Locate the cell with the specified text and output its [x, y] center coordinate. 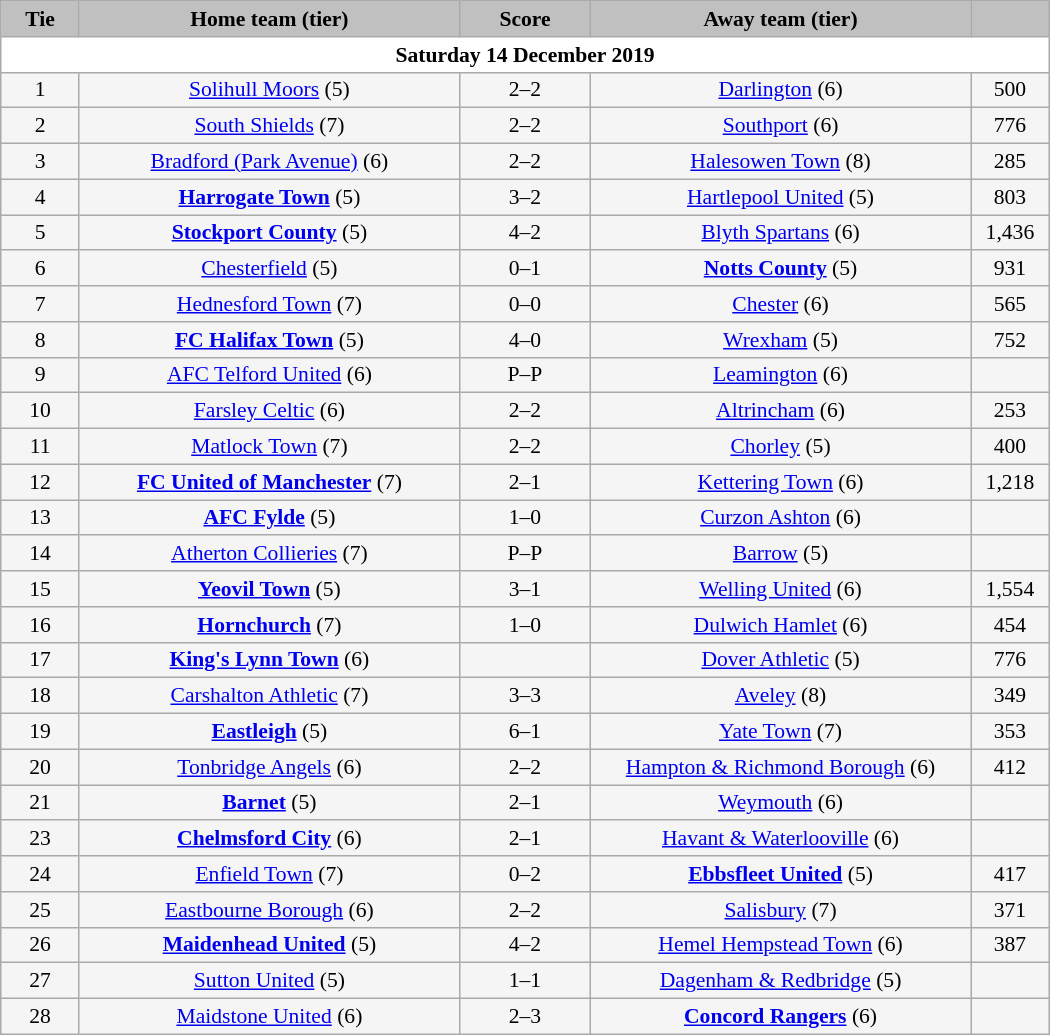
Hornchurch (7) [269, 625]
17 [40, 660]
Maidenhead United (5) [269, 945]
23 [40, 839]
0–2 [524, 874]
18 [40, 696]
Farsley Celtic (6) [269, 411]
Kettering Town (6) [781, 482]
Hednesford Town (7) [269, 304]
Carshalton Athletic (7) [269, 696]
Stockport County (5) [269, 233]
752 [1010, 340]
Darlington (6) [781, 90]
1,436 [1010, 233]
Ebbsfleet United (5) [781, 874]
0–0 [524, 304]
11 [40, 447]
Eastbourne Borough (6) [269, 910]
15 [40, 589]
2–3 [524, 1017]
Tie [40, 19]
Sutton United (5) [269, 981]
353 [1010, 732]
Chester (6) [781, 304]
26 [40, 945]
27 [40, 981]
Chesterfield (5) [269, 269]
9 [40, 375]
Eastleigh (5) [269, 732]
24 [40, 874]
Away team (tier) [781, 19]
Atherton Collieries (7) [269, 554]
Curzon Ashton (6) [781, 518]
6–1 [524, 732]
Matlock Town (7) [269, 447]
10 [40, 411]
AFC Fylde (5) [269, 518]
Concord Rangers (6) [781, 1017]
Aveley (8) [781, 696]
Havant & Waterlooville (6) [781, 839]
13 [40, 518]
6 [40, 269]
Tonbridge Angels (6) [269, 767]
Barnet (5) [269, 803]
1,218 [1010, 482]
417 [1010, 874]
Yeovil Town (5) [269, 589]
Dulwich Hamlet (6) [781, 625]
8 [40, 340]
803 [1010, 197]
FC Halifax Town (5) [269, 340]
14 [40, 554]
3–2 [524, 197]
Welling United (6) [781, 589]
3–1 [524, 589]
Salisbury (7) [781, 910]
Bradford (Park Avenue) (6) [269, 162]
Notts County (5) [781, 269]
7 [40, 304]
Score [524, 19]
Maidstone United (6) [269, 1017]
371 [1010, 910]
500 [1010, 90]
565 [1010, 304]
21 [40, 803]
253 [1010, 411]
16 [40, 625]
Halesowen Town (8) [781, 162]
Dover Athletic (5) [781, 660]
1 [40, 90]
400 [1010, 447]
Wrexham (5) [781, 340]
3–3 [524, 696]
387 [1010, 945]
1–1 [524, 981]
3 [40, 162]
Hemel Hempstead Town (6) [781, 945]
4 [40, 197]
Chelmsford City (6) [269, 839]
Blyth Spartans (6) [781, 233]
Saturday 14 December 2019 [525, 55]
454 [1010, 625]
2 [40, 126]
King's Lynn Town (6) [269, 660]
Southport (6) [781, 126]
Yate Town (7) [781, 732]
Harrogate Town (5) [269, 197]
Barrow (5) [781, 554]
0–1 [524, 269]
Dagenham & Redbridge (5) [781, 981]
412 [1010, 767]
4–0 [524, 340]
12 [40, 482]
20 [40, 767]
931 [1010, 269]
Home team (tier) [269, 19]
FC United of Manchester (7) [269, 482]
285 [1010, 162]
South Shields (7) [269, 126]
Chorley (5) [781, 447]
28 [40, 1017]
Hartlepool United (5) [781, 197]
Hampton & Richmond Borough (6) [781, 767]
Enfield Town (7) [269, 874]
1,554 [1010, 589]
Altrincham (6) [781, 411]
5 [40, 233]
349 [1010, 696]
Solihull Moors (5) [269, 90]
19 [40, 732]
25 [40, 910]
Leamington (6) [781, 375]
Weymouth (6) [781, 803]
AFC Telford United (6) [269, 375]
